Search for the cell housing the specified text and yield its (X, Y) center coordinate. 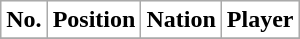
Player (260, 20)
Nation (181, 20)
Position (94, 20)
No. (24, 20)
